Capture the cell that displays the provided text and extract its [x, y] central coordinate. 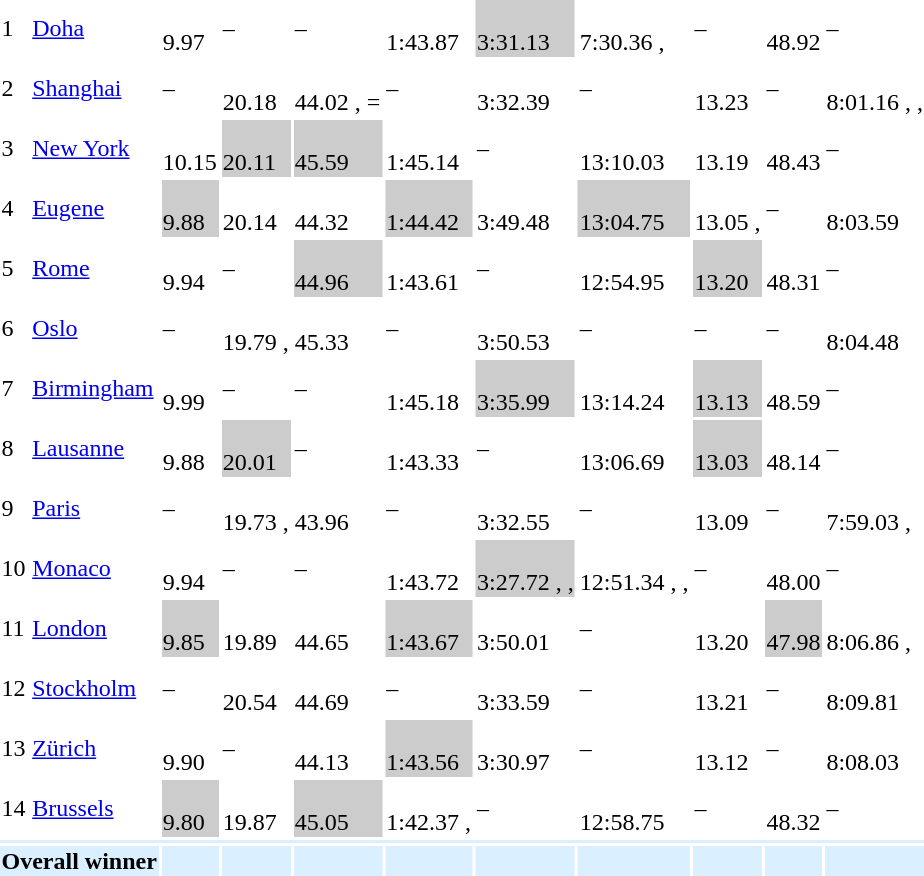
9.90 [190, 748]
1:42.37 , [429, 808]
Overall winner [79, 861]
13.19 [728, 148]
3:35.99 [526, 388]
13.21 [728, 688]
1:43.33 [429, 448]
13:06.69 [634, 448]
13.13 [728, 388]
13.09 [728, 508]
20.11 [256, 148]
13.05 , [728, 208]
48.92 [794, 28]
1:43.67 [429, 628]
3:33.59 [526, 688]
45.33 [338, 328]
3:27.72 , , [526, 568]
12:54.95 [634, 268]
Rome [95, 268]
13.23 [728, 88]
6 [14, 328]
9.99 [190, 388]
13:04.75 [634, 208]
19.73 , [256, 508]
3:50.01 [526, 628]
44.32 [338, 208]
44.65 [338, 628]
48.59 [794, 388]
1:44.42 [429, 208]
Zürich [95, 748]
1:43.61 [429, 268]
9 [14, 508]
3:32.39 [526, 88]
Oslo [95, 328]
10.15 [190, 148]
48.43 [794, 148]
13.03 [728, 448]
44.02 , = [338, 88]
45.05 [338, 808]
Doha [95, 28]
Monaco [95, 568]
20.18 [256, 88]
London [95, 628]
9.97 [190, 28]
Birmingham [95, 388]
1:43.56 [429, 748]
9.80 [190, 808]
43.96 [338, 508]
12 [14, 688]
3:32.55 [526, 508]
45.59 [338, 148]
1:45.14 [429, 148]
New York [95, 148]
20.54 [256, 688]
3 [14, 148]
20.01 [256, 448]
13:10.03 [634, 148]
19.79 , [256, 328]
48.14 [794, 448]
44.69 [338, 688]
Shanghai [95, 88]
44.13 [338, 748]
10 [14, 568]
12:51.34 , , [634, 568]
3:30.97 [526, 748]
20.14 [256, 208]
13:14.24 [634, 388]
Paris [95, 508]
4 [14, 208]
8 [14, 448]
1:45.18 [429, 388]
48.32 [794, 808]
3:31.13 [526, 28]
19.89 [256, 628]
Eugene [95, 208]
12:58.75 [634, 808]
48.31 [794, 268]
13.12 [728, 748]
Brussels [95, 808]
19.87 [256, 808]
48.00 [794, 568]
1:43.72 [429, 568]
13 [14, 748]
5 [14, 268]
3:49.48 [526, 208]
3:50.53 [526, 328]
11 [14, 628]
2 [14, 88]
1:43.87 [429, 28]
47.98 [794, 628]
Stockholm [95, 688]
7 [14, 388]
7:30.36 , [634, 28]
1 [14, 28]
9.85 [190, 628]
14 [14, 808]
44.96 [338, 268]
Lausanne [95, 448]
